Find where the given text appears and provide that cell's center as (X, Y) coordinate. 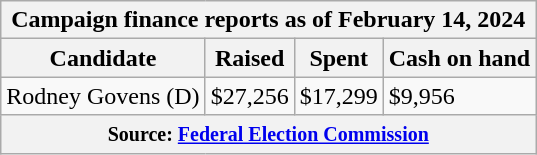
Raised (250, 58)
Cash on hand (459, 58)
Source: Federal Election Commission (268, 134)
Spent (338, 58)
$27,256 (250, 96)
Rodney Govens (D) (103, 96)
Candidate (103, 58)
Campaign finance reports as of February 14, 2024 (268, 20)
$9,956 (459, 96)
$17,299 (338, 96)
